Detect which cell encompasses the target text, then output its [X, Y] center coordinate. 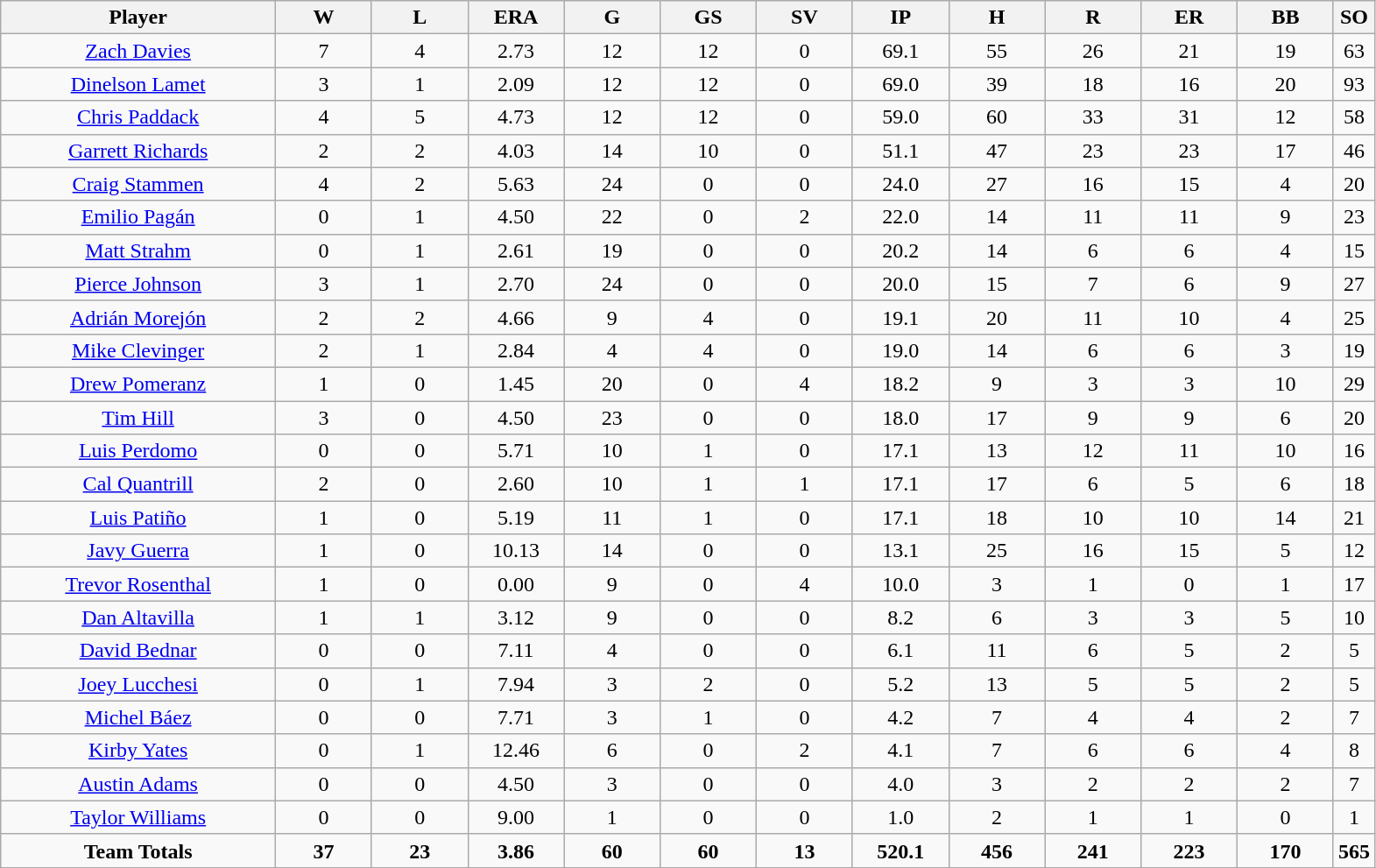
Garrett Richards [138, 151]
Luis Patiño [138, 518]
6.1 [900, 651]
G [612, 18]
Drew Pomeranz [138, 384]
10.0 [900, 584]
David Bednar [138, 651]
Tim Hill [138, 418]
19.1 [900, 317]
5.71 [516, 451]
8 [1354, 751]
2.73 [516, 51]
2.61 [516, 251]
Michel Báez [138, 717]
Player [138, 18]
Javy Guerra [138, 551]
51.1 [900, 151]
IP [900, 18]
L [420, 18]
170 [1286, 850]
12.46 [516, 751]
Dan Altavilla [138, 617]
20.0 [900, 284]
Dinelson Lamet [138, 84]
26 [1093, 51]
69.1 [900, 51]
0.00 [516, 584]
24.0 [900, 184]
Luis Perdomo [138, 451]
R [1093, 18]
Team Totals [138, 850]
Craig Stammen [138, 184]
7.94 [516, 684]
22.0 [900, 217]
3.12 [516, 617]
W [323, 18]
456 [997, 850]
47 [997, 151]
10.13 [516, 551]
9.00 [516, 817]
3.86 [516, 850]
Mike Clevinger [138, 350]
1.0 [900, 817]
4.66 [516, 317]
2.09 [516, 84]
Kirby Yates [138, 751]
Emilio Pagán [138, 217]
Pierce Johnson [138, 284]
7.71 [516, 717]
ER [1189, 18]
19.0 [900, 350]
7.11 [516, 651]
8.2 [900, 617]
37 [323, 850]
5.63 [516, 184]
Zach Davies [138, 51]
Adrián Morejón [138, 317]
ERA [516, 18]
GS [709, 18]
Austin Adams [138, 784]
18.2 [900, 384]
Cal Quantrill [138, 484]
31 [1189, 117]
2.84 [516, 350]
SV [805, 18]
22 [612, 217]
Taylor Williams [138, 817]
2.70 [516, 284]
55 [997, 51]
33 [1093, 117]
69.0 [900, 84]
2.60 [516, 484]
Chris Paddack [138, 117]
13.1 [900, 551]
Joey Lucchesi [138, 684]
59.0 [900, 117]
520.1 [900, 850]
39 [997, 84]
H [997, 18]
223 [1189, 850]
565 [1354, 850]
5.2 [900, 684]
4.03 [516, 151]
BB [1286, 18]
4.2 [900, 717]
46 [1354, 151]
SO [1354, 18]
1.45 [516, 384]
93 [1354, 84]
58 [1354, 117]
63 [1354, 51]
18.0 [900, 418]
29 [1354, 384]
241 [1093, 850]
4.73 [516, 117]
Trevor Rosenthal [138, 584]
20.2 [900, 251]
4.1 [900, 751]
4.0 [900, 784]
Matt Strahm [138, 251]
5.19 [516, 518]
